Return (X, Y) of the center of cell containing provided text 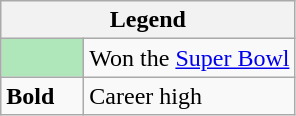
Career high (190, 96)
Legend (148, 20)
Won the Super Bowl (190, 58)
Bold (42, 96)
